Locate the cell with the specified text and output its [x, y] center coordinate. 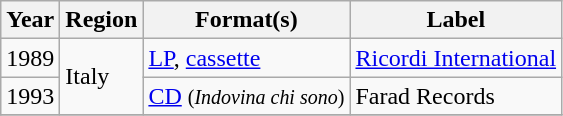
Farad Records [456, 96]
Region [102, 20]
1993 [30, 96]
Year [30, 20]
CD (Indovina chi sono) [246, 96]
Ricordi International [456, 58]
1989 [30, 58]
Italy [102, 77]
Label [456, 20]
Format(s) [246, 20]
LP, cassette [246, 58]
